Detect which cell encompasses the target text, then output its [x, y] center coordinate. 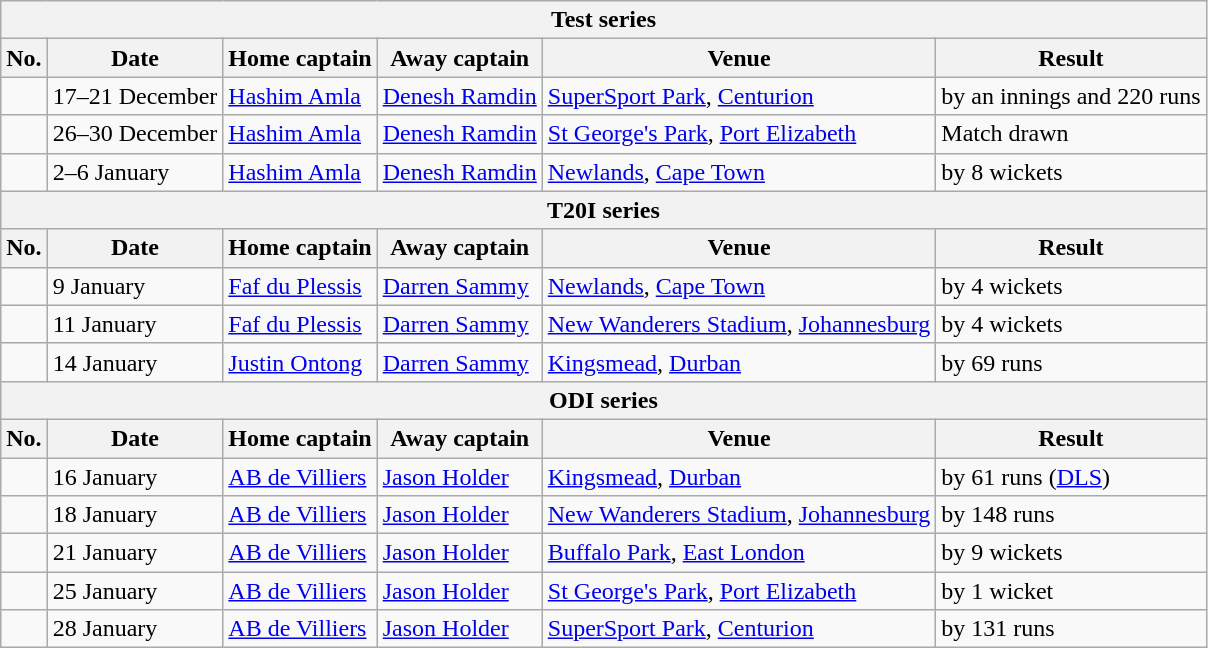
26–30 December [135, 134]
Match drawn [1071, 134]
2–6 January [135, 172]
by 9 wickets [1071, 553]
18 January [135, 515]
Buffalo Park, East London [739, 553]
28 January [135, 629]
Test series [604, 20]
21 January [135, 553]
by 8 wickets [1071, 172]
by 1 wicket [1071, 591]
9 January [135, 286]
by 61 runs (DLS) [1071, 477]
by 69 runs [1071, 362]
by 148 runs [1071, 515]
14 January [135, 362]
16 January [135, 477]
Justin Ontong [300, 362]
17–21 December [135, 96]
T20I series [604, 210]
11 January [135, 324]
ODI series [604, 400]
by an innings and 220 runs [1071, 96]
25 January [135, 591]
by 131 runs [1071, 629]
